Return the [x, y] coordinate for the center point of the cell that contains the specified text.  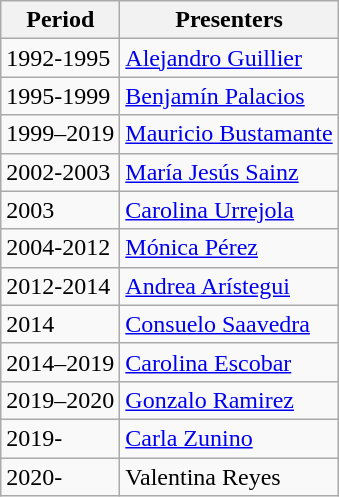
Presenters [229, 20]
2014–2019 [60, 362]
Carolina Escobar [229, 362]
1992-1995 [60, 58]
Benjamín Palacios [229, 96]
Consuelo Saavedra [229, 324]
2003 [60, 210]
Valentina Reyes [229, 477]
2014 [60, 324]
2019–2020 [60, 400]
2020- [60, 477]
Mónica Pérez [229, 248]
Period [60, 20]
1995-1999 [60, 96]
1999–2019 [60, 134]
2012-2014 [60, 286]
Alejandro Guillier [229, 58]
Andrea Arístegui [229, 286]
Carolina Urrejola [229, 210]
Gonzalo Ramirez [229, 400]
2004-2012 [60, 248]
María Jesús Sainz [229, 172]
2002-2003 [60, 172]
2019- [60, 438]
Carla Zunino [229, 438]
Mauricio Bustamante [229, 134]
